Capture the cell that displays the provided text and extract its [x, y] central coordinate. 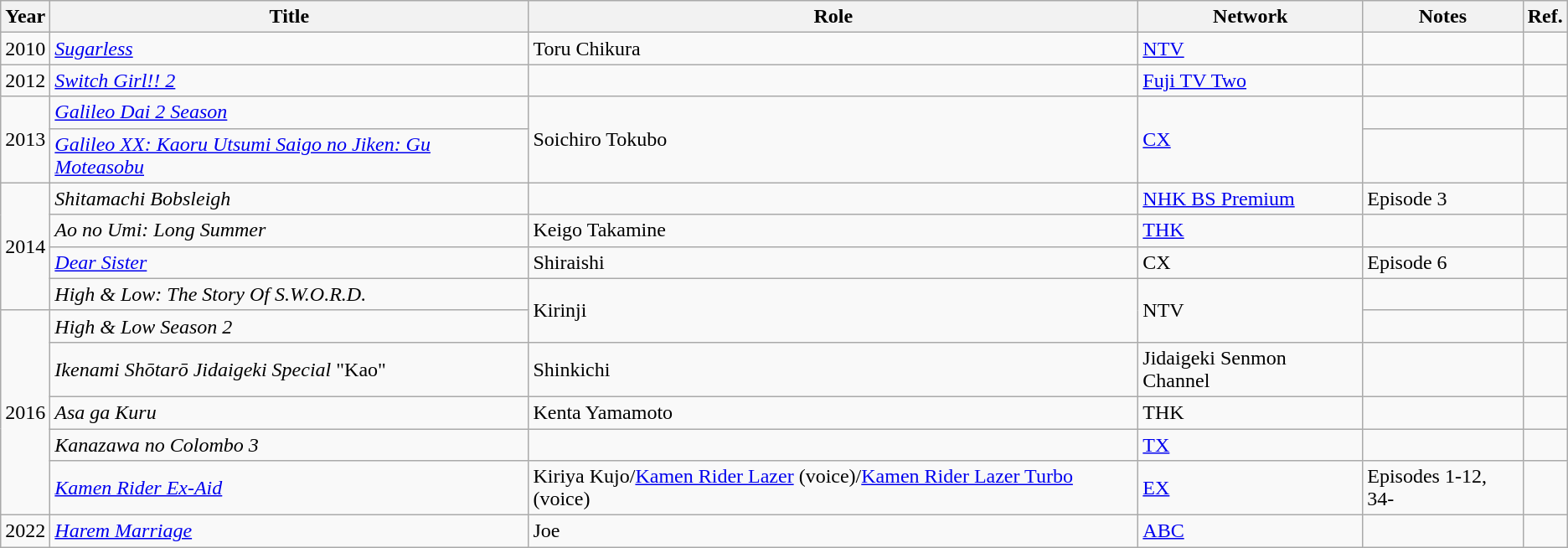
Title [290, 17]
Network [1251, 17]
Galileo XX: Kaoru Utsumi Saigo no Jiken: Gu Moteasobu [290, 156]
NHK BS Premium [1251, 199]
Kanazawa no Colombo 3 [290, 445]
Keigo Takamine [833, 230]
2010 [25, 49]
Episode 3 [1442, 199]
Ao no Umi: Long Summer [290, 230]
Shitamachi Bobsleigh [290, 199]
Shinkichi [833, 369]
Harem Marriage [290, 531]
2013 [25, 139]
Shiraishi [833, 262]
EX [1251, 488]
2016 [25, 412]
Switch Girl!! 2 [290, 80]
Ikenami Shōtarō Jidaigeki Special "Kao" [290, 369]
Notes [1442, 17]
2012 [25, 80]
Fuji TV Two [1251, 80]
Ref. [1545, 17]
2022 [25, 531]
Kiriya Kujo/Kamen Rider Lazer (voice)/Kamen Rider Lazer Turbo (voice) [833, 488]
2014 [25, 246]
Asa ga Kuru [290, 412]
High & Low Season 2 [290, 326]
Kirinji [833, 310]
Episodes 1-12, 34- [1442, 488]
Role [833, 17]
TX [1251, 445]
Dear Sister [290, 262]
Episode 6 [1442, 262]
Galileo Dai 2 Season [290, 112]
Sugarless [290, 49]
ABC [1251, 531]
Kamen Rider Ex-Aid [290, 488]
High & Low: The Story Of S.W.O.R.D. [290, 294]
Toru Chikura [833, 49]
Joe [833, 531]
Soichiro Tokubo [833, 139]
Year [25, 17]
Kenta Yamamoto [833, 412]
Jidaigeki Senmon Channel [1251, 369]
